Scan for the cell matching the given text and deliver its (x, y) coordinate at center. 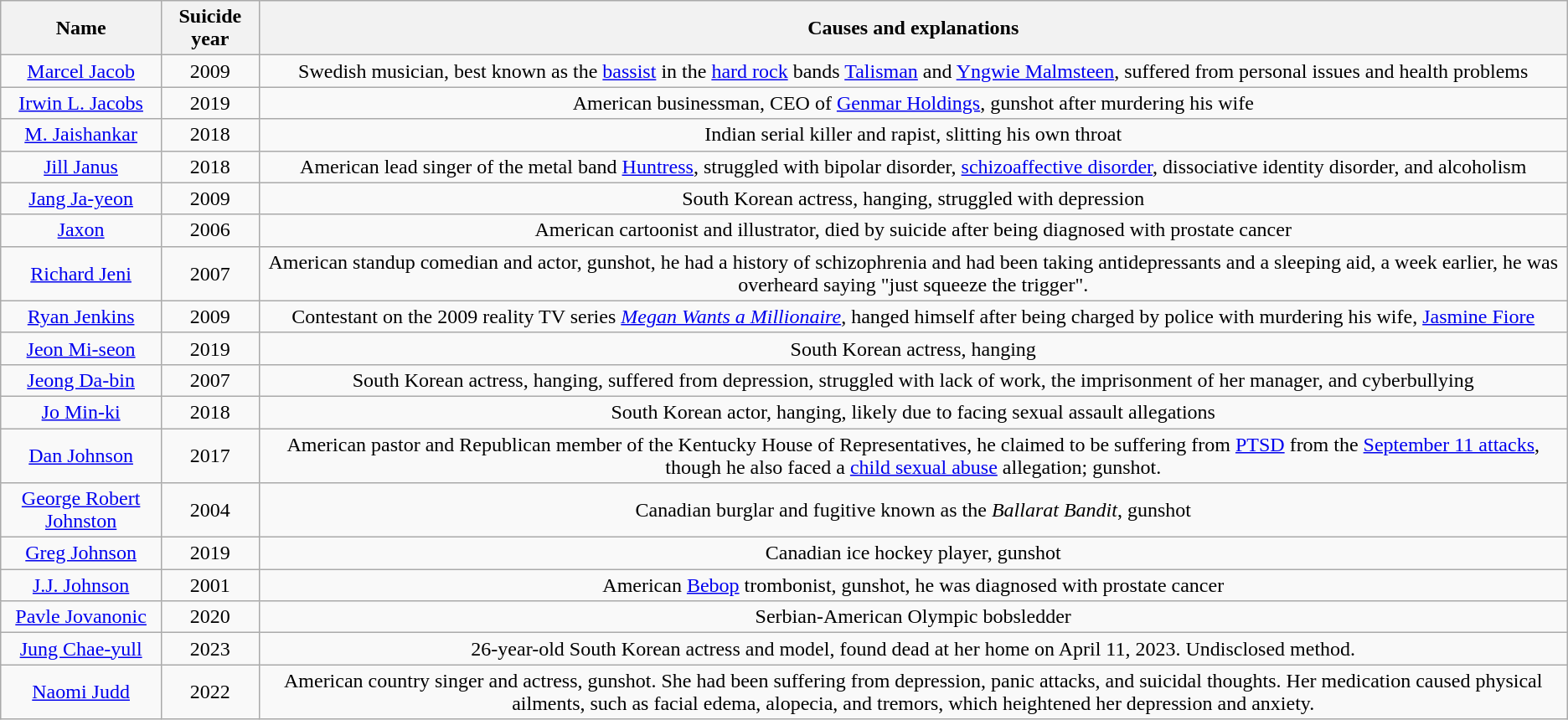
Ryan Jenkins (81, 316)
Marcel Jacob (81, 71)
American Bebop trombonist, gunshot, he was diagnosed with prostate cancer (913, 585)
J.J. Johnson (81, 585)
Jeon Mi-seon (81, 348)
South Korean actress, hanging, struggled with depression (913, 198)
Jaxon (81, 230)
Suicide year (209, 28)
Jeong Da-bin (81, 380)
2023 (209, 649)
Indian serial killer and rapist, slitting his own throat (913, 135)
Jang Ja-yeon (81, 198)
Greg Johnson (81, 553)
Naomi Judd (81, 692)
South Korean actor, hanging, likely due to facing sexual assault allegations (913, 412)
M. Jaishankar (81, 135)
2022 (209, 692)
2001 (209, 585)
South Korean actress, hanging (913, 348)
Causes and explanations (913, 28)
Jill Janus (81, 167)
Richard Jeni (81, 273)
Jo Min-ki (81, 412)
2017 (209, 455)
Canadian ice hockey player, gunshot (913, 553)
Irwin L. Jacobs (81, 103)
American cartoonist and illustrator, died by suicide after being diagnosed with prostate cancer (913, 230)
2004 (209, 511)
Jung Chae-yull (81, 649)
2006 (209, 230)
26-year-old South Korean actress and model, found dead at her home on April 11, 2023. Undisclosed method. (913, 649)
Canadian burglar and fugitive known as the Ballarat Bandit, gunshot (913, 511)
American businessman, CEO of Genmar Holdings, gunshot after murdering his wife (913, 103)
Swedish musician, best known as the bassist in the hard rock bands Talisman and Yngwie Malmsteen, suffered from personal issues and health problems (913, 71)
Pavle Jovanonic (81, 617)
George Robert Johnston (81, 511)
Dan Johnson (81, 455)
Name (81, 28)
Serbian-American Olympic bobsledder (913, 617)
South Korean actress, hanging, suffered from depression, struggled with lack of work, the imprisonment of her manager, and cyberbullying (913, 380)
2020 (209, 617)
